From the cell containing the given text, extract its center point as (X, Y) coordinate. 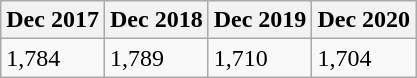
1,710 (260, 58)
Dec 2020 (364, 20)
1,704 (364, 58)
Dec 2018 (156, 20)
Dec 2019 (260, 20)
1,789 (156, 58)
Dec 2017 (53, 20)
1,784 (53, 58)
